Scan for the cell matching the given text and deliver its [x, y] coordinate at center. 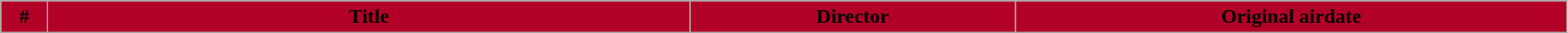
# [24, 17]
Title [369, 17]
Director [853, 17]
Original airdate [1291, 17]
